For the text-containing cell, return its midpoint in [x, y] coordinate format. 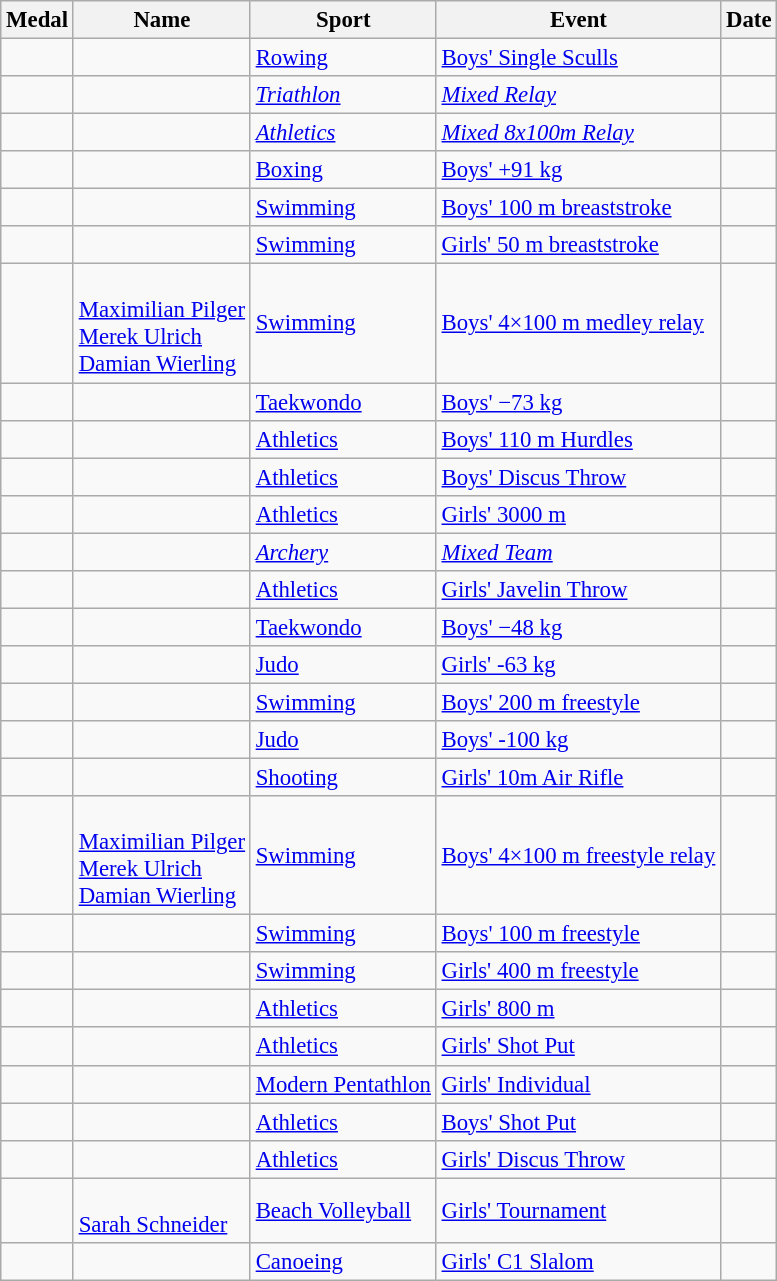
Boys' 4×100 m freestyle relay [578, 856]
Girls' C1 Slalom [578, 1262]
Boys' Single Sculls [578, 58]
Boys' 100 m breaststroke [578, 208]
Boys' -100 kg [578, 740]
Canoeing [343, 1262]
Boxing [343, 170]
Boys' 100 m freestyle [578, 934]
Girls' Javelin Throw [578, 590]
Girls' Individual [578, 1084]
Girls' -63 kg [578, 665]
Boys' 110 m Hurdles [578, 439]
Boys' Discus Throw [578, 477]
Sport [343, 20]
Shooting [343, 778]
Girls' 800 m [578, 1009]
Girls' 400 m freestyle [578, 971]
Boys' Shot Put [578, 1122]
Girls' 10m Air Rifle [578, 778]
Mixed Team [578, 552]
Boys' 200 m freestyle [578, 702]
Archery [343, 552]
Girls' Shot Put [578, 1047]
Mixed Relay [578, 95]
Date [749, 20]
Name [162, 20]
Girls' Discus Throw [578, 1159]
Modern Pentathlon [343, 1084]
Rowing [343, 58]
Mixed 8x100m Relay [578, 133]
Boys' +91 kg [578, 170]
Triathlon [343, 95]
Girls' 50 m breaststroke [578, 245]
Boys' −73 kg [578, 402]
Sarah Schneider [162, 1210]
Girls' 3000 m [578, 514]
Girls' Tournament [578, 1210]
Boys' 4×100 m medley relay [578, 324]
Beach Volleyball [343, 1210]
Medal [38, 20]
Event [578, 20]
Boys' −48 kg [578, 627]
